Provide the [x, y] coordinate of the cell's center where the given text is located.  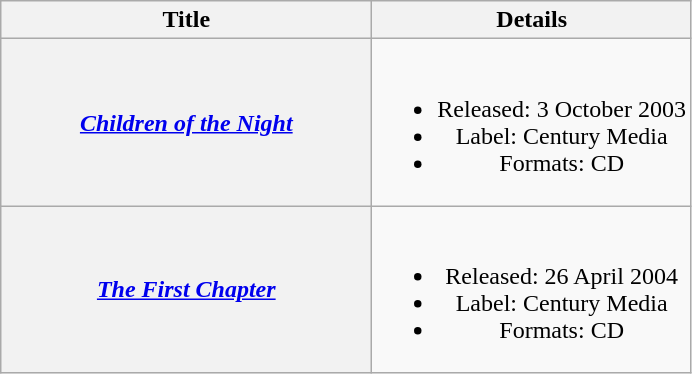
Released: 26 April 2004Label: Century MediaFormats: CD [532, 290]
The First Chapter [186, 290]
Released: 3 October 2003Label: Century MediaFormats: CD [532, 122]
Title [186, 20]
Children of the Night [186, 122]
Details [532, 20]
